Return the [X, Y] coordinate for the center point of the cell that contains the specified text.  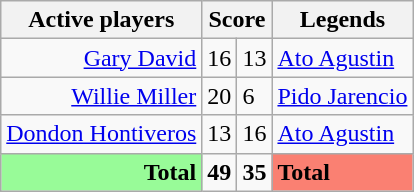
Score [237, 20]
Dondon Hontiveros [102, 134]
Gary David [102, 58]
49 [220, 172]
6 [254, 96]
Pido Jarencio [342, 96]
Willie Miller [102, 96]
20 [220, 96]
Legends [342, 20]
Active players [102, 20]
35 [254, 172]
